Find where the given text appears and provide that cell's center as (X, Y) coordinate. 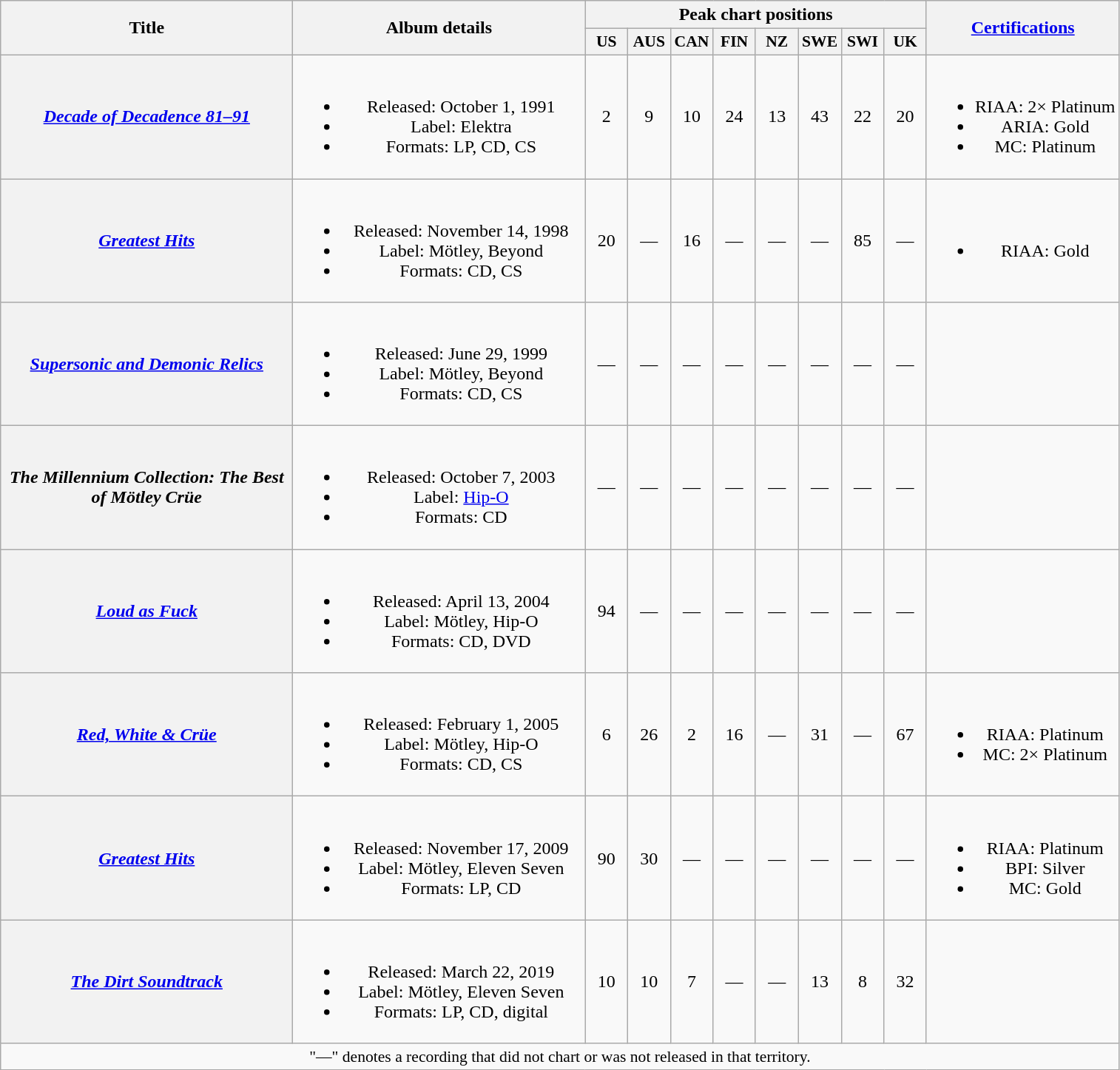
Title (146, 28)
SWE (820, 42)
6 (607, 735)
Peak chart positions (756, 15)
Released: November 17, 2009Label: Mötley, Eleven SevenFormats: LP, CD (439, 858)
SWI (863, 42)
32 (905, 982)
CAN (692, 42)
94 (607, 611)
Album details (439, 28)
The Dirt Soundtrack (146, 982)
8 (863, 982)
RIAA: Gold (1022, 241)
9 (650, 117)
RIAA: 2× PlatinumARIA: GoldMC: Platinum (1022, 117)
Decade of Decadence 81–91 (146, 117)
24 (735, 117)
Released: June 29, 1999Label: Mötley, BeyondFormats: CD, CS (439, 364)
Released: October 1, 1991Label: ElektraFormats: LP, CD, CS (439, 117)
Released: February 1, 2005Label: Mötley, Hip-OFormats: CD, CS (439, 735)
Released: March 22, 2019Label: Mötley, Eleven SevenFormats: LP, CD, digital (439, 982)
43 (820, 117)
RIAA: PlatinumBPI: SilverMC: Gold (1022, 858)
30 (650, 858)
Released: November 14, 1998Label: Mötley, BeyondFormats: CD, CS (439, 241)
UK (905, 42)
AUS (650, 42)
FIN (735, 42)
NZ (777, 42)
22 (863, 117)
85 (863, 241)
Supersonic and Demonic Relics (146, 364)
Released: April 13, 2004Label: Mötley, Hip-OFormats: CD, DVD (439, 611)
67 (905, 735)
90 (607, 858)
The Millennium Collection: The Best of Mötley Crüe (146, 488)
Certifications (1022, 28)
"—" denotes a recording that did not chart or was not released in that territory. (560, 1057)
26 (650, 735)
31 (820, 735)
RIAA: PlatinumMC: 2× Platinum (1022, 735)
Red, White & Crüe (146, 735)
Loud as Fuck (146, 611)
US (607, 42)
7 (692, 982)
Released: October 7, 2003Label: Hip-OFormats: CD (439, 488)
